For the text-containing cell, return its midpoint in (X, Y) coordinate format. 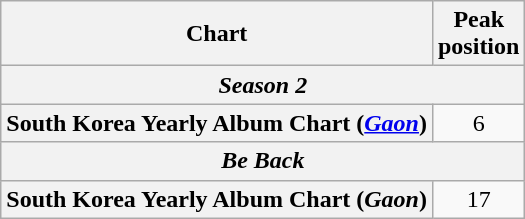
Peakposition (478, 34)
Season 2 (263, 85)
6 (478, 123)
Be Back (263, 161)
17 (478, 199)
Chart (217, 34)
